Capture the cell that displays the provided text and extract its [X, Y] central coordinate. 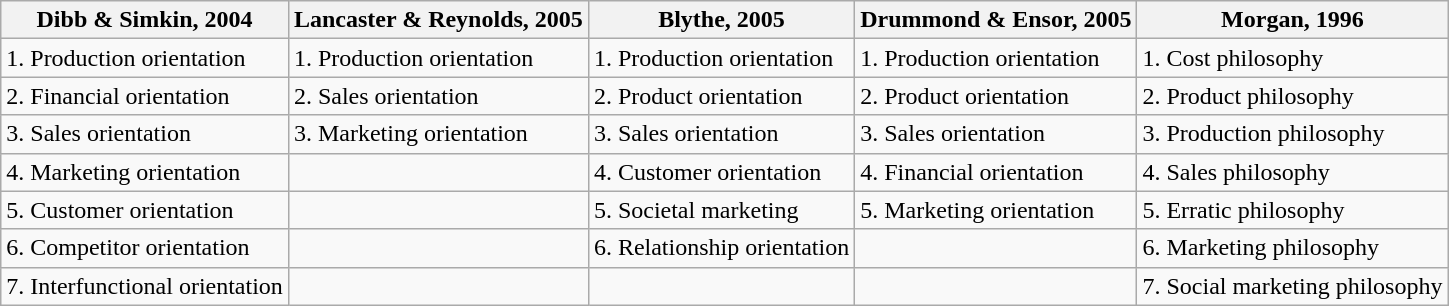
Blythe, 2005 [721, 20]
2. Product philosophy [1292, 96]
3. Marketing orientation [438, 134]
6. Marketing philosophy [1292, 248]
5. Marketing orientation [996, 210]
5. Erratic philosophy [1292, 210]
7. Interfunctional orientation [145, 286]
5. Customer orientation [145, 210]
Lancaster & Reynolds, 2005 [438, 20]
6. Relationship orientation [721, 248]
2. Sales orientation [438, 96]
Dibb & Simkin, 2004 [145, 20]
4. Sales philosophy [1292, 172]
7. Social marketing philosophy [1292, 286]
4. Customer orientation [721, 172]
1. Cost philosophy [1292, 58]
6. Competitor orientation [145, 248]
5. Societal marketing [721, 210]
3. Production philosophy [1292, 134]
Drummond & Ensor, 2005 [996, 20]
4. Marketing orientation [145, 172]
Morgan, 1996 [1292, 20]
4. Financial orientation [996, 172]
2. Financial orientation [145, 96]
